Determine the (x, y) coordinate at the center of the cell enclosing the given text.  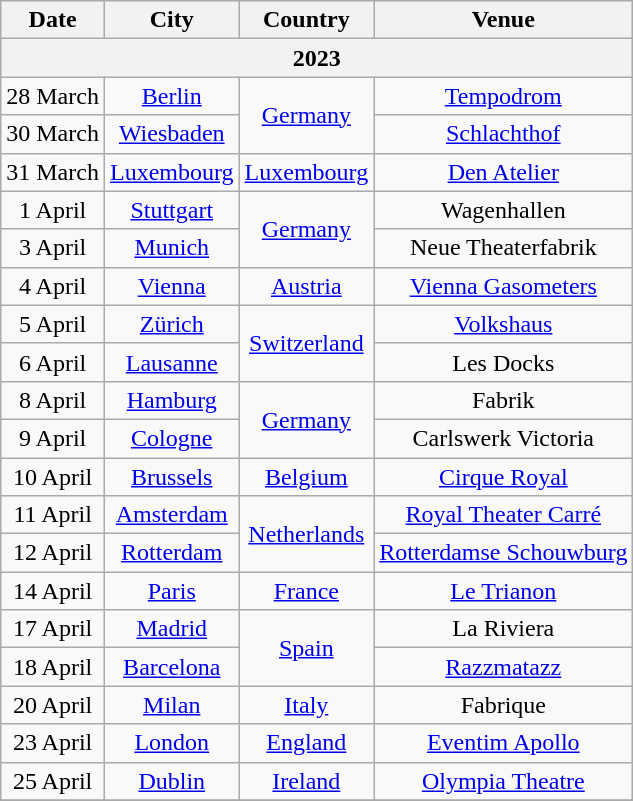
Stuttgart (172, 210)
3 April (53, 248)
14 April (53, 591)
Spain (306, 648)
La Riviera (504, 629)
Wagenhallen (504, 210)
City (172, 20)
Carlswerk Victoria (504, 438)
Austria (306, 286)
Schlachthof (504, 134)
Madrid (172, 629)
Ireland (306, 781)
11 April (53, 515)
Cologne (172, 438)
Switzerland (306, 343)
Zürich (172, 324)
Lausanne (172, 362)
Italy (306, 705)
4 April (53, 286)
Amsterdam (172, 515)
France (306, 591)
20 April (53, 705)
Milan (172, 705)
Rotterdamse Schouwburg (504, 553)
Vienna Gasometers (504, 286)
Les Docks (504, 362)
23 April (53, 743)
Date (53, 20)
17 April (53, 629)
Vienna (172, 286)
9 April (53, 438)
Royal Theater Carré (504, 515)
Berlin (172, 96)
10 April (53, 477)
Volkshaus (504, 324)
Razzmatazz (504, 667)
Hamburg (172, 400)
2023 (317, 58)
8 April (53, 400)
6 April (53, 362)
London (172, 743)
Den Atelier (504, 172)
28 March (53, 96)
Neue Theaterfabrik (504, 248)
Rotterdam (172, 553)
Munich (172, 248)
Paris (172, 591)
Netherlands (306, 534)
Eventim Apollo (504, 743)
30 March (53, 134)
Fabrique (504, 705)
Venue (504, 20)
Belgium (306, 477)
England (306, 743)
Barcelona (172, 667)
Brussels (172, 477)
Dublin (172, 781)
1 April (53, 210)
Cirque Royal (504, 477)
5 April (53, 324)
Country (306, 20)
25 April (53, 781)
Tempodrom (504, 96)
18 April (53, 667)
31 March (53, 172)
12 April (53, 553)
Fabrik (504, 400)
Wiesbaden (172, 134)
Le Trianon (504, 591)
Olympia Theatre (504, 781)
